From the cell containing the given text, extract its center point as (X, Y) coordinate. 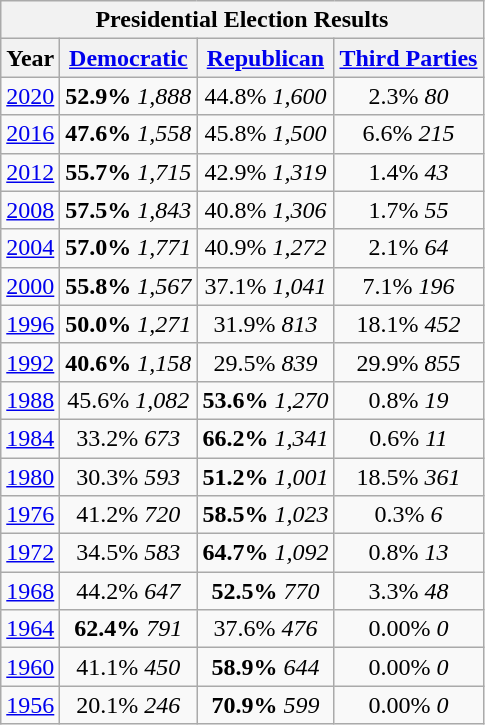
Third Parties (408, 58)
1972 (30, 553)
31.9% 813 (266, 324)
52.5% 770 (266, 591)
55.8% 1,567 (128, 286)
1.7% 55 (408, 210)
40.8% 1,306 (266, 210)
70.9% 599 (266, 705)
7.1% 196 (408, 286)
40.9% 1,272 (266, 248)
0.8% 19 (408, 400)
Year (30, 58)
18.1% 452 (408, 324)
18.5% 361 (408, 477)
2004 (30, 248)
41.2% 720 (128, 515)
37.1% 1,041 (266, 286)
52.9% 1,888 (128, 96)
57.5% 1,843 (128, 210)
66.2% 1,341 (266, 438)
20.1% 246 (128, 705)
40.6% 1,158 (128, 362)
2008 (30, 210)
64.7% 1,092 (266, 553)
55.7% 1,715 (128, 172)
33.2% 673 (128, 438)
42.9% 1,319 (266, 172)
51.2% 1,001 (266, 477)
1956 (30, 705)
0.8% 13 (408, 553)
44.2% 647 (128, 591)
44.8% 1,600 (266, 96)
2.3% 80 (408, 96)
45.6% 1,082 (128, 400)
29.5% 839 (266, 362)
41.1% 450 (128, 667)
0.3% 6 (408, 515)
2016 (30, 134)
50.0% 1,271 (128, 324)
30.3% 593 (128, 477)
34.5% 583 (128, 553)
1984 (30, 438)
45.8% 1,500 (266, 134)
2020 (30, 96)
6.6% 215 (408, 134)
2000 (30, 286)
62.4% 791 (128, 629)
1980 (30, 477)
Democratic (128, 58)
0.6% 11 (408, 438)
2.1% 64 (408, 248)
1964 (30, 629)
57.0% 1,771 (128, 248)
2012 (30, 172)
1960 (30, 667)
1992 (30, 362)
3.3% 48 (408, 591)
29.9% 855 (408, 362)
1996 (30, 324)
47.6% 1,558 (128, 134)
1976 (30, 515)
37.6% 476 (266, 629)
1968 (30, 591)
1988 (30, 400)
58.9% 644 (266, 667)
58.5% 1,023 (266, 515)
1.4% 43 (408, 172)
Presidential Election Results (242, 20)
53.6% 1,270 (266, 400)
Republican (266, 58)
